From the cell containing the given text, extract its center point as (X, Y) coordinate. 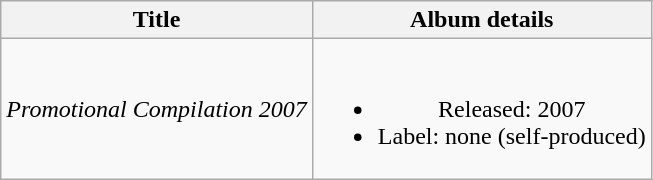
Released: 2007Label: none (self-produced) (482, 109)
Promotional Compilation 2007 (157, 109)
Album details (482, 20)
Title (157, 20)
